Return [x, y] of the center of cell containing provided text 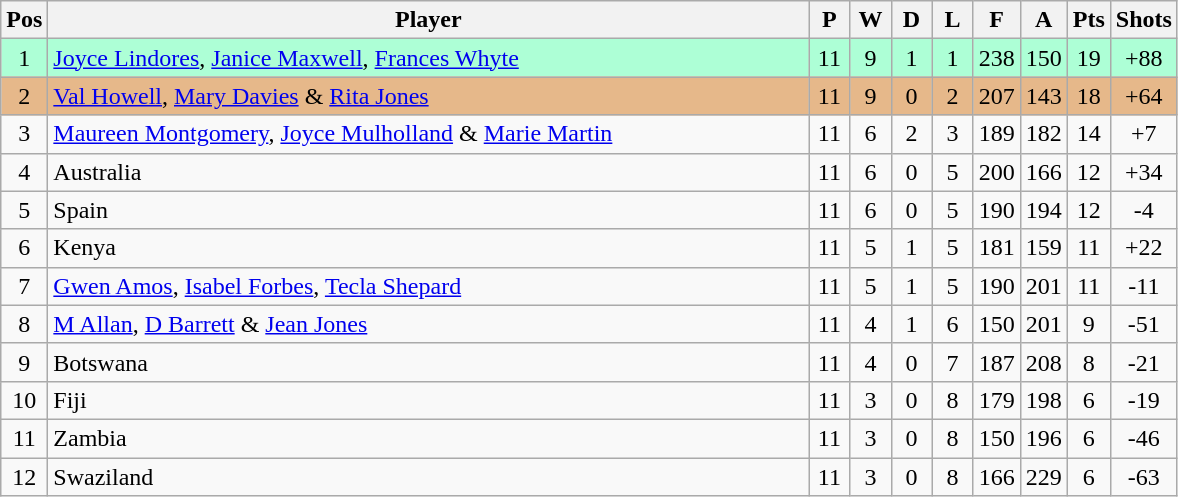
-11 [1144, 286]
Zambia [428, 438]
143 [1044, 96]
Gwen Amos, Isabel Forbes, Tecla Shepard [428, 286]
-51 [1144, 324]
-21 [1144, 362]
W [870, 20]
229 [1044, 477]
Botswana [428, 362]
238 [996, 58]
-63 [1144, 477]
182 [1044, 134]
+22 [1144, 248]
Maureen Montgomery, Joyce Mulholland & Marie Martin [428, 134]
+7 [1144, 134]
189 [996, 134]
Swaziland [428, 477]
200 [996, 172]
Spain [428, 210]
14 [1088, 134]
L [952, 20]
-19 [1144, 400]
Joyce Lindores, Janice Maxwell, Frances Whyte [428, 58]
-4 [1144, 210]
Shots [1144, 20]
181 [996, 248]
+34 [1144, 172]
Fiji [428, 400]
-46 [1144, 438]
Val Howell, Mary Davies & Rita Jones [428, 96]
179 [996, 400]
Kenya [428, 248]
18 [1088, 96]
198 [1044, 400]
F [996, 20]
+88 [1144, 58]
P [830, 20]
Pts [1088, 20]
19 [1088, 58]
159 [1044, 248]
207 [996, 96]
187 [996, 362]
A [1044, 20]
+64 [1144, 96]
10 [24, 400]
M Allan, D Barrett & Jean Jones [428, 324]
208 [1044, 362]
D [912, 20]
196 [1044, 438]
Pos [24, 20]
Australia [428, 172]
Player [428, 20]
194 [1044, 210]
